Return (X, Y) of the center of cell containing provided text 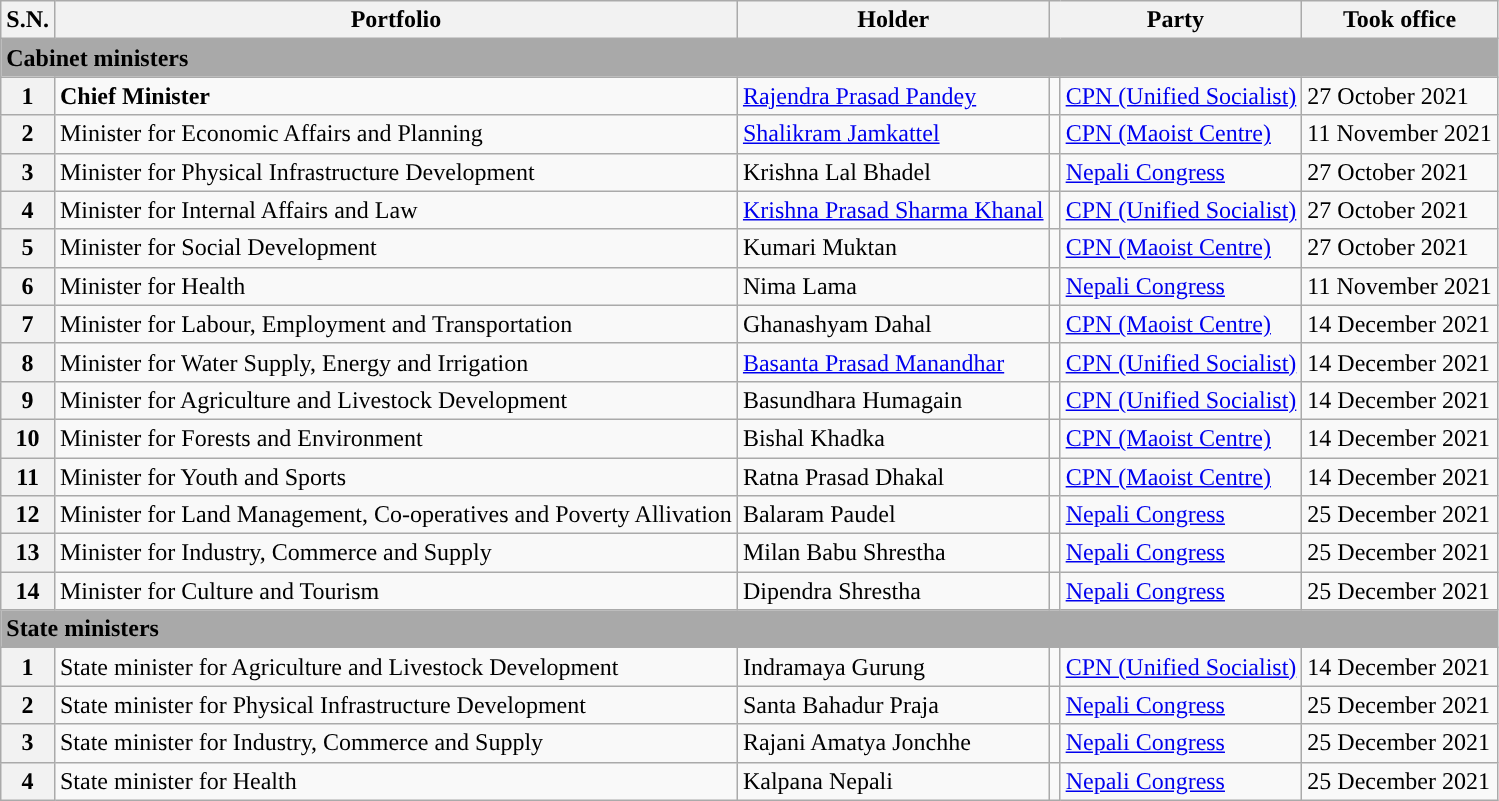
Took office (1400, 20)
Minister for Culture and Tourism (396, 591)
Minister for Industry, Commerce and Supply (396, 553)
Basanta Prasad Manandhar (893, 362)
Santa Bahadur Praja (893, 705)
Basundhara Humagain (893, 400)
Balaram Paudel (893, 515)
State ministers (750, 629)
Party (1176, 20)
11 (28, 477)
Minister for Agriculture and Livestock Development (396, 400)
Minister for Forests and Environment (396, 438)
12 (28, 515)
Minister for Physical Infrastructure Development (396, 172)
7 (28, 324)
Portfolio (396, 20)
S.N. (28, 20)
Kalpana Nepali (893, 781)
Krishna Lal Bhadel (893, 172)
Milan Babu Shrestha (893, 553)
9 (28, 400)
Minister for Youth and Sports (396, 477)
Chief Minister (396, 96)
Minister for Economic Affairs and Planning (396, 134)
Holder (893, 20)
Minister for Land Management, Co-operatives and Poverty Allivation (396, 515)
Cabinet ministers (750, 58)
Indramaya Gurung (893, 667)
State minister for Industry, Commerce and Supply (396, 743)
Rajani Amatya Jonchhe (893, 743)
10 (28, 438)
Rajendra Prasad Pandey (893, 96)
Minister for Internal Affairs and Law (396, 210)
14 (28, 591)
State minister for Physical Infrastructure Development (396, 705)
Ratna Prasad Dhakal (893, 477)
Shalikram Jamkattel (893, 134)
Nima Lama (893, 286)
Krishna Prasad Sharma Khanal (893, 210)
Minister for Social Development (396, 248)
Minister for Water Supply, Energy and Irrigation (396, 362)
State minister for Agriculture and Livestock Development (396, 667)
Dipendra Shrestha (893, 591)
Kumari Muktan (893, 248)
8 (28, 362)
Minister for Health (396, 286)
5 (28, 248)
State minister for Health (396, 781)
6 (28, 286)
13 (28, 553)
Bishal Khadka (893, 438)
Minister for Labour, Employment and Transportation (396, 324)
Ghanashyam Dahal (893, 324)
